Capture the cell that displays the provided text and extract its [x, y] central coordinate. 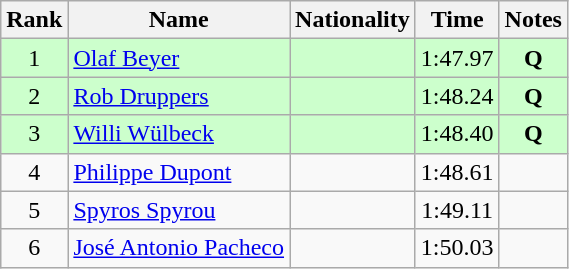
1:48.40 [457, 134]
1:48.24 [457, 96]
4 [34, 172]
1:50.03 [457, 248]
1:48.61 [457, 172]
Philippe Dupont [179, 172]
3 [34, 134]
Nationality [353, 20]
1:47.97 [457, 58]
1:49.11 [457, 210]
Notes [533, 20]
Spyros Spyrou [179, 210]
Rank [34, 20]
José Antonio Pacheco [179, 248]
1 [34, 58]
6 [34, 248]
Rob Druppers [179, 96]
Time [457, 20]
Olaf Beyer [179, 58]
2 [34, 96]
Willi Wülbeck [179, 134]
Name [179, 20]
5 [34, 210]
